For the text-containing cell, return its midpoint in [X, Y] coordinate format. 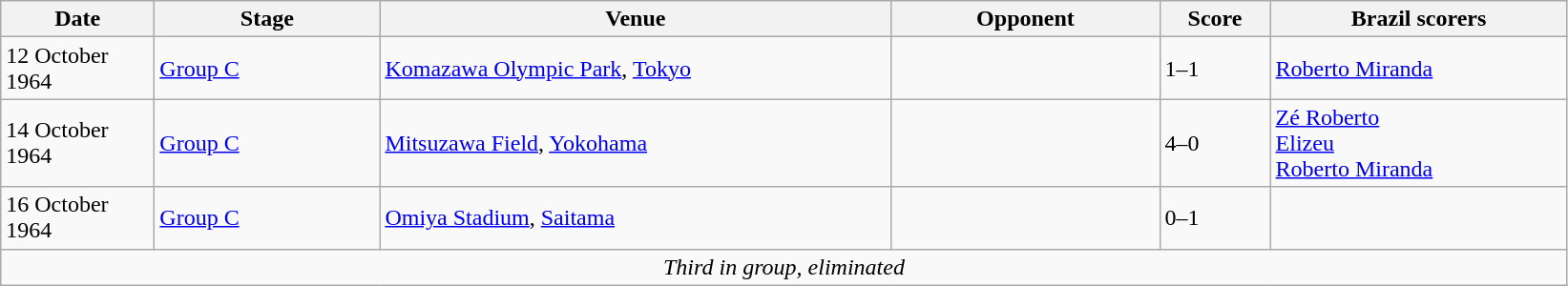
12 October 1964 [78, 69]
Komazawa Olympic Park, Tokyo [636, 69]
Stage [267, 19]
4–0 [1215, 143]
Third in group, eliminated [784, 267]
Date [78, 19]
Venue [636, 19]
Zé Roberto Elizeu Roberto Miranda [1418, 143]
1–1 [1215, 69]
Omiya Stadium, Saitama [636, 217]
Score [1215, 19]
16 October 1964 [78, 217]
Roberto Miranda [1418, 69]
0–1 [1215, 217]
14 October 1964 [78, 143]
Brazil scorers [1418, 19]
Opponent [1025, 19]
Mitsuzawa Field, Yokohama [636, 143]
